Return the [X, Y] coordinate for the center point of the cell that contains the specified text.  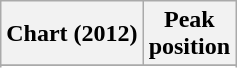
Chart (2012) [72, 34]
Peakposition [189, 34]
